Return the (x, y) coordinate for the center point of the cell that contains the specified text.  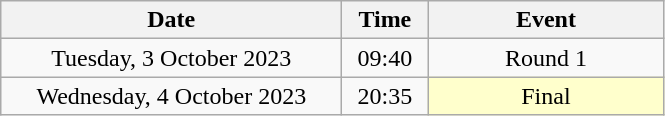
Tuesday, 3 October 2023 (172, 58)
Date (172, 20)
Wednesday, 4 October 2023 (172, 96)
09:40 (385, 58)
20:35 (385, 96)
Event (546, 20)
Final (546, 96)
Time (385, 20)
Round 1 (546, 58)
